For the text-containing cell, return its midpoint in [X, Y] coordinate format. 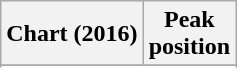
Peakposition [189, 34]
Chart (2016) [72, 34]
